Find where the given text appears and provide that cell's center as (x, y) coordinate. 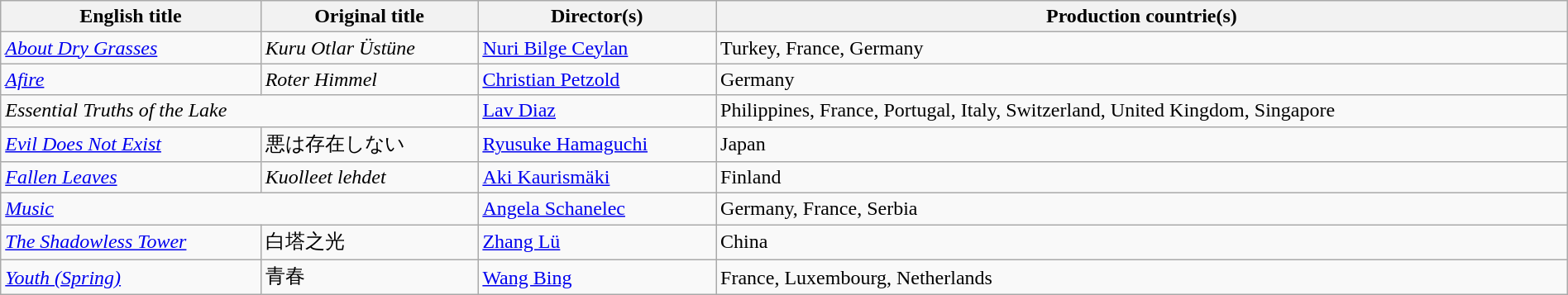
Germany (1142, 79)
Production countrie(s) (1142, 17)
Essential Truths of the Lake (240, 111)
About Dry Grasses (131, 48)
Japan (1142, 144)
白塔之光 (369, 243)
English title (131, 17)
Kuru Otlar Üstüne (369, 48)
Fallen Leaves (131, 178)
Christian Petzold (597, 79)
Music (240, 209)
Afire (131, 79)
Aki Kaurismäki (597, 178)
Roter Himmel (369, 79)
The Shadowless Tower (131, 243)
France, Luxembourg, Netherlands (1142, 278)
Kuolleet lehdet (369, 178)
Angela Schanelec (597, 209)
Turkey, France, Germany (1142, 48)
Original title (369, 17)
悪は存在しない (369, 144)
Director(s) (597, 17)
Evil Does Not Exist (131, 144)
Wang Bing (597, 278)
Zhang Lü (597, 243)
Nuri Bilge Ceylan (597, 48)
China (1142, 243)
Ryusuke Hamaguchi (597, 144)
Youth (Spring) (131, 278)
Finland (1142, 178)
青春 (369, 278)
Philippines, France, Portugal, Italy, Switzerland, United Kingdom, Singapore (1142, 111)
Germany, France, Serbia (1142, 209)
Lav Diaz (597, 111)
